Search for the cell housing the specified text and yield its (x, y) center coordinate. 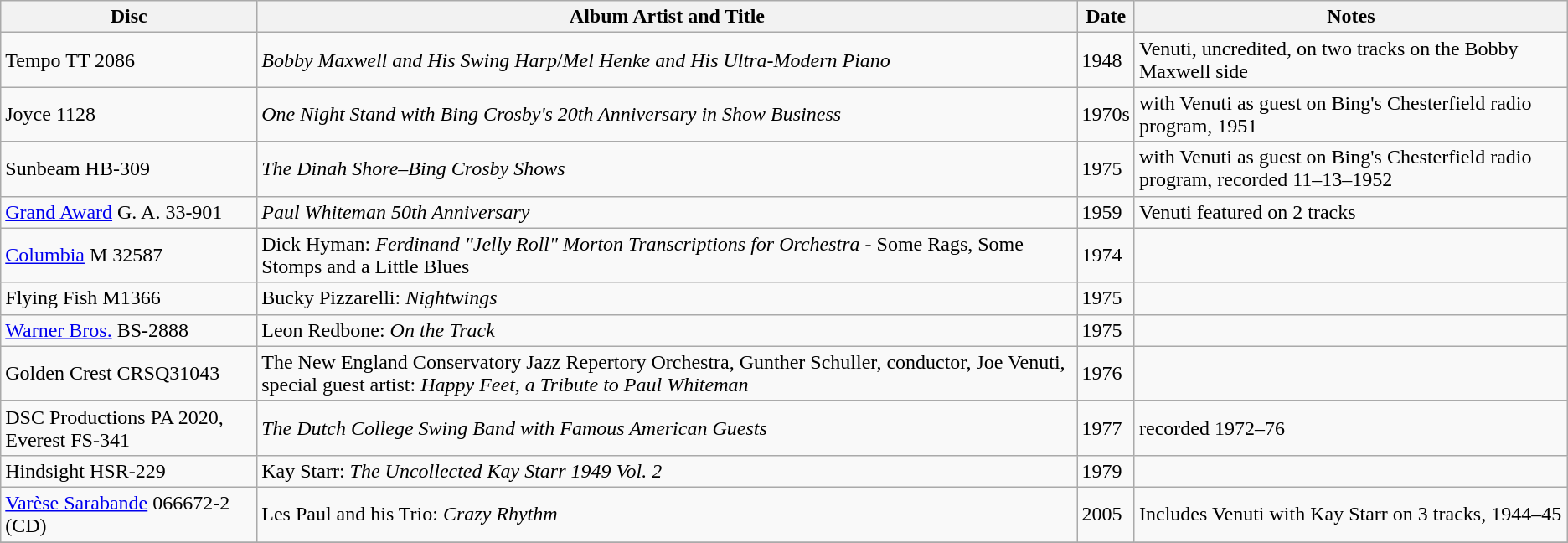
Kay Starr: The Uncollected Kay Starr 1949 Vol. 2 (667, 471)
Flying Fish M1366 (129, 298)
Disc (129, 17)
Venuti, uncredited, on two tracks on the Bobby Maxwell side (1350, 60)
Album Artist and Title (667, 17)
Bobby Maxwell and His Swing Harp/Mel Henke and His Ultra-Modern Piano (667, 60)
Notes (1350, 17)
The Dutch College Swing Band with Famous American Guests (667, 427)
Tempo TT 2086 (129, 60)
with Venuti as guest on Bing's Chesterfield radio program, recorded 11–13–1952 (1350, 169)
Varèse Sarabande 066672-2 (CD) (129, 515)
with Venuti as guest on Bing's Chesterfield radio program, 1951 (1350, 114)
Joyce 1128 (129, 114)
Venuti featured on 2 tracks (1350, 212)
Leon Redbone: On the Track (667, 330)
1948 (1106, 60)
Hindsight HSR-229 (129, 471)
Golden Crest CRSQ31043 (129, 374)
1959 (1106, 212)
Sunbeam HB-309 (129, 169)
Includes Venuti with Kay Starr on 3 tracks, 1944–45 (1350, 515)
Grand Award G. A. 33-901 (129, 212)
Paul Whiteman 50th Anniversary (667, 212)
1976 (1106, 374)
DSC Productions PA 2020, Everest FS-341 (129, 427)
The Dinah Shore–Bing Crosby Shows (667, 169)
2005 (1106, 515)
Les Paul and his Trio: Crazy Rhythm (667, 515)
1970s (1106, 114)
1977 (1106, 427)
Columbia M 32587 (129, 255)
Warner Bros. BS-2888 (129, 330)
Dick Hyman: Ferdinand "Jelly Roll" Morton Transcriptions for Orchestra - Some Rags, Some Stomps and a Little Blues (667, 255)
Bucky Pizzarelli: Nightwings (667, 298)
1974 (1106, 255)
Date (1106, 17)
One Night Stand with Bing Crosby's 20th Anniversary in Show Business (667, 114)
1979 (1106, 471)
recorded 1972–76 (1350, 427)
